Return the (X, Y) coordinate for the center point of the cell that contains the specified text.  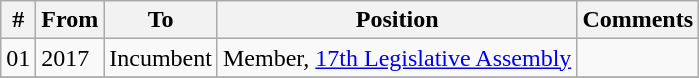
2017 (70, 58)
Comments (638, 20)
From (70, 20)
01 (18, 58)
To (161, 20)
Incumbent (161, 58)
Member, 17th Legislative Assembly (396, 58)
Position (396, 20)
# (18, 20)
